Detect which cell encompasses the target text, then output its [X, Y] center coordinate. 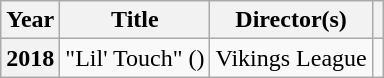
Director(s) [291, 20]
Year [30, 20]
"Lil' Touch" () [135, 58]
Title [135, 20]
2018 [30, 58]
Vikings League [291, 58]
